Search for the cell housing the specified text and yield its (x, y) center coordinate. 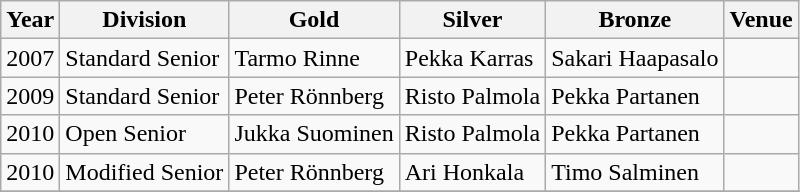
Bronze (635, 20)
2009 (30, 96)
2007 (30, 58)
Division (144, 20)
Ari Honkala (472, 172)
Open Senior (144, 134)
Pekka Karras (472, 58)
Jukka Suominen (314, 134)
Silver (472, 20)
Timo Salminen (635, 172)
Modified Senior (144, 172)
Venue (761, 20)
Gold (314, 20)
Sakari Haapasalo (635, 58)
Year (30, 20)
Tarmo Rinne (314, 58)
